Locate the cell with the specified text and output its (x, y) center coordinate. 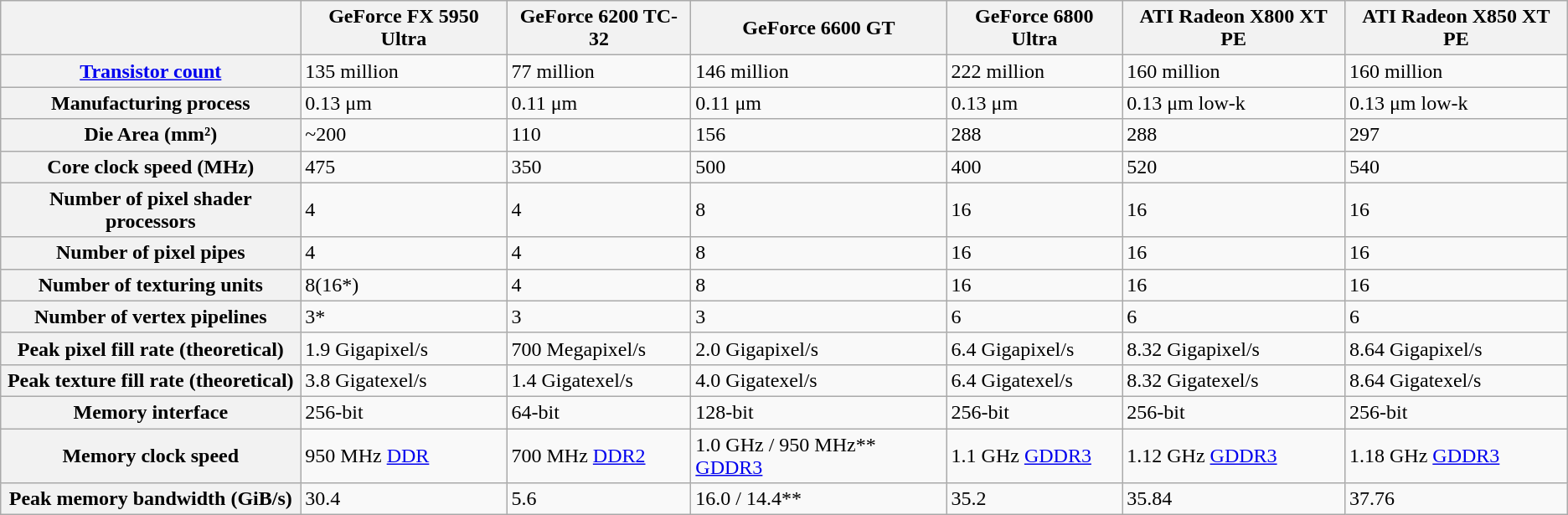
1.4 Gigatexel/s (599, 380)
35.2 (1034, 499)
6.4 Gigatexel/s (1034, 380)
8.64 Gigapixel/s (1456, 348)
135 million (404, 71)
35.84 (1234, 499)
64-bit (599, 412)
700 MHz DDR2 (599, 456)
400 (1034, 167)
700 Megapixel/s (599, 348)
520 (1234, 167)
Number of texturing units (151, 285)
Memory clock speed (151, 456)
6.4 Gigapixel/s (1034, 348)
ATI Radeon X800 XT PE (1234, 28)
297 (1456, 135)
Memory interface (151, 412)
5.6 (599, 499)
1.1 GHz GDDR3 (1034, 456)
~200 (404, 135)
222 million (1034, 71)
30.4 (404, 499)
Die Area (mm²) (151, 135)
Peak texture fill rate (theoretical) (151, 380)
128-bit (819, 412)
Number of vertex pipelines (151, 317)
2.0 Gigapixel/s (819, 348)
Number of pixel shader processors (151, 209)
8.32 Gigapixel/s (1234, 348)
4.0 Gigatexel/s (819, 380)
77 million (599, 71)
GeForce 6800 Ultra (1034, 28)
350 (599, 167)
Core clock speed (MHz) (151, 167)
3.8 Gigatexel/s (404, 380)
GeForce 6200 TC-32 (599, 28)
1.9 Gigapixel/s (404, 348)
1.18 GHz GDDR3 (1456, 456)
8.64 Gigatexel/s (1456, 380)
GeForce FX 5950 Ultra (404, 28)
500 (819, 167)
8(16*) (404, 285)
37.76 (1456, 499)
475 (404, 167)
16.0 / 14.4** (819, 499)
540 (1456, 167)
156 (819, 135)
1.0 GHz / 950 MHz** GDDR3 (819, 456)
950 MHz DDR (404, 456)
ATI Radeon X850 XT PE (1456, 28)
110 (599, 135)
GeForce 6600 GT (819, 28)
Number of pixel pipes (151, 253)
3* (404, 317)
1.12 GHz GDDR3 (1234, 456)
Transistor count (151, 71)
146 million (819, 71)
Peak pixel fill rate (theoretical) (151, 348)
8.32 Gigatexel/s (1234, 380)
Manufacturing process (151, 103)
Peak memory bandwidth (GiB/s) (151, 499)
